Capture the cell that displays the provided text and extract its (X, Y) central coordinate. 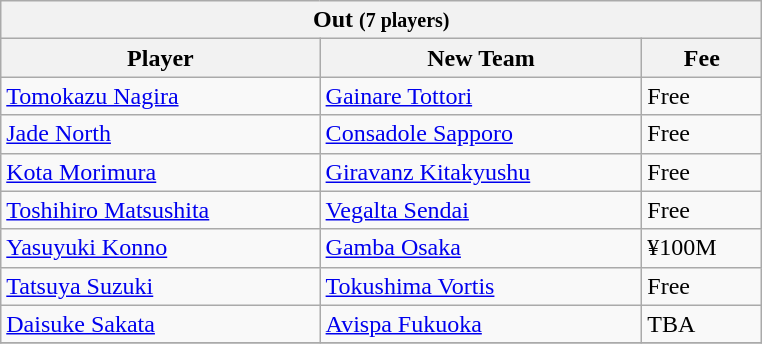
Gamba Osaka (481, 248)
Yasuyuki Konno (160, 248)
Kota Morimura (160, 172)
Avispa Fukuoka (481, 324)
Toshihiro Matsushita (160, 210)
Out (7 players) (382, 20)
Daisuke Sakata (160, 324)
Jade North (160, 134)
Tatsuya Suzuki (160, 286)
Tokushima Vortis (481, 286)
Tomokazu Nagira (160, 96)
New Team (481, 58)
TBA (702, 324)
Giravanz Kitakyushu (481, 172)
¥100M (702, 248)
Gainare Tottori (481, 96)
Consadole Sapporo (481, 134)
Player (160, 58)
Fee (702, 58)
Vegalta Sendai (481, 210)
